Identify which cell holds the provided text, then report its (X, Y) central coordinate. 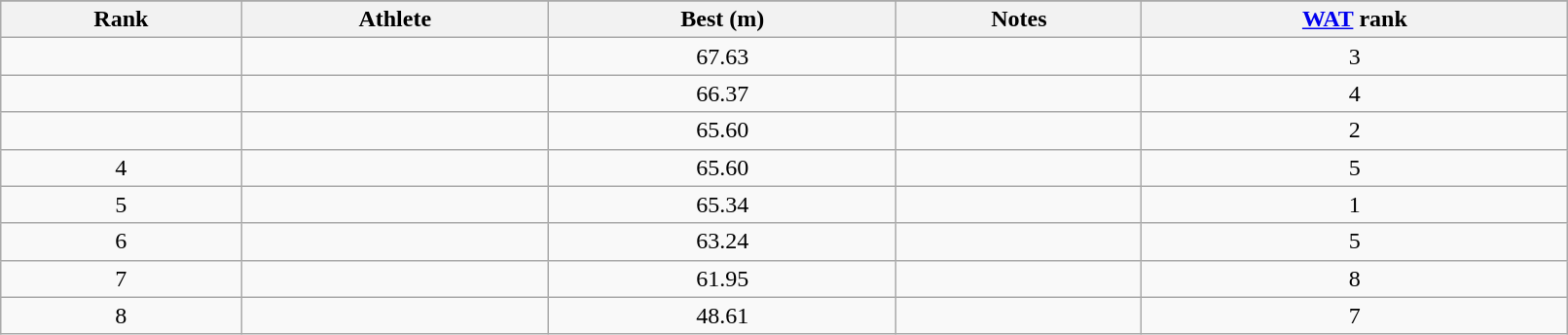
65.34 (722, 205)
WAT rank (1355, 19)
2 (1355, 130)
Best (m) (722, 19)
63.24 (722, 242)
48.61 (722, 316)
3 (1355, 56)
Athlete (395, 19)
Rank (121, 19)
1 (1355, 205)
61.95 (722, 279)
Notes (1019, 19)
66.37 (722, 93)
67.63 (722, 56)
6 (121, 242)
